Return [X, Y] of the center of cell containing provided text 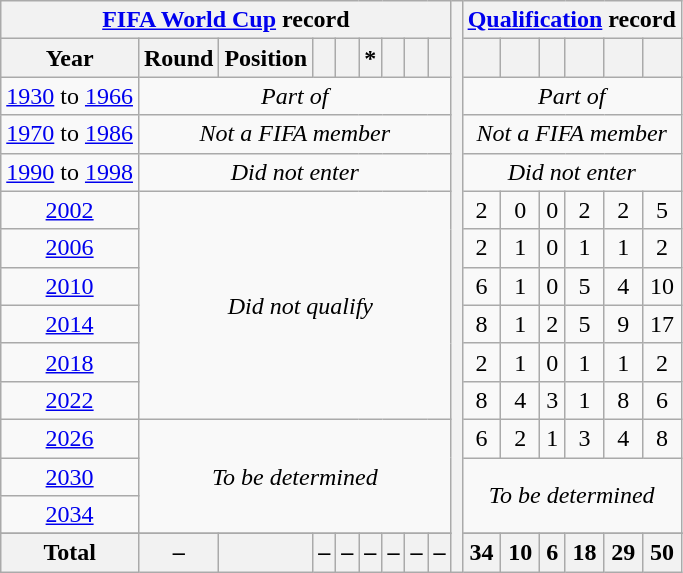
1990 to 1998 [70, 172]
1930 to 1966 [70, 96]
2022 [70, 400]
17 [662, 324]
2034 [70, 515]
34 [482, 553]
2026 [70, 438]
9 [624, 324]
2014 [70, 324]
Year [70, 58]
FIFA World Cup record [226, 20]
2010 [70, 286]
Total [70, 553]
2030 [70, 477]
1970 to 1986 [70, 134]
* [370, 58]
2018 [70, 362]
2002 [70, 210]
29 [624, 553]
Did not qualify [300, 305]
50 [662, 553]
18 [584, 553]
Round [178, 58]
Position [266, 58]
Qualification record [572, 20]
2006 [70, 248]
